Output the [X, Y] coordinate of the center of the cell containing the given text.  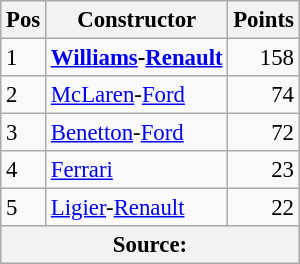
5 [24, 208]
4 [24, 170]
Benetton-Ford [137, 133]
Ligier-Renault [137, 208]
Pos [24, 20]
1 [24, 58]
72 [264, 133]
Williams-Renault [137, 58]
Constructor [137, 20]
74 [264, 95]
Points [264, 20]
3 [24, 133]
23 [264, 170]
McLaren-Ford [137, 95]
Source: [150, 245]
158 [264, 58]
22 [264, 208]
2 [24, 95]
Ferrari [137, 170]
